Output the [X, Y] coordinate of the center of the cell containing the given text.  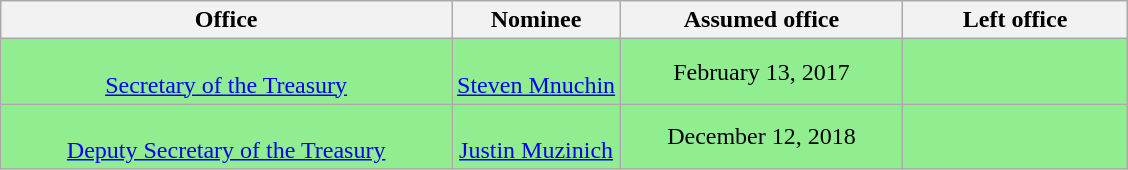
Assumed office [762, 20]
December 12, 2018 [762, 136]
Justin Muzinich [536, 136]
Steven Mnuchin [536, 72]
Nominee [536, 20]
Deputy Secretary of the Treasury [226, 136]
February 13, 2017 [762, 72]
Office [226, 20]
Secretary of the Treasury [226, 72]
Left office [1014, 20]
